Pinpoint the cell where the given text exists, returning its [X, Y] midpoint coordinate. 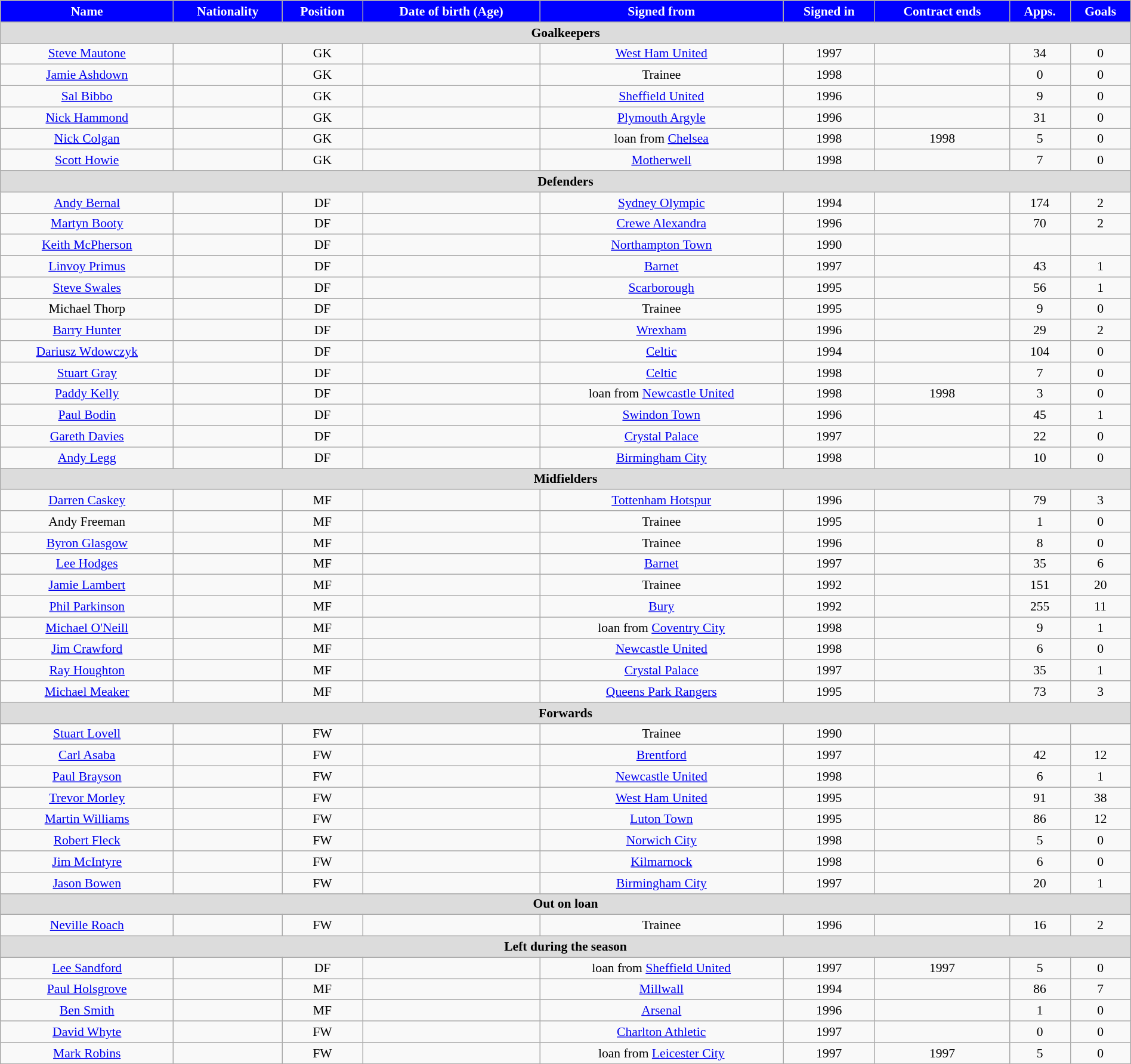
Sheffield United [662, 97]
29 [1040, 331]
Brentford [662, 755]
Position [323, 11]
Date of birth (Age) [451, 11]
Phil Parkinson [87, 607]
Dariusz Wdowczyk [87, 351]
Ray Houghton [87, 671]
Andy Freeman [87, 522]
Luton Town [662, 819]
174 [1040, 203]
Queens Park Rangers [662, 692]
Michael O'Neill [87, 628]
Scarborough [662, 288]
Barry Hunter [87, 331]
Andy Legg [87, 458]
Norwich City [662, 841]
loan from Newcastle United [662, 394]
Northampton Town [662, 245]
43 [1040, 267]
Scott Howie [87, 161]
Stuart Lovell [87, 734]
Crewe Alexandra [662, 224]
255 [1040, 607]
Goals [1100, 11]
Signed in [829, 11]
loan from Leicester City [662, 1053]
Carl Asaba [87, 755]
Kilmarnock [662, 862]
Paddy Kelly [87, 394]
Charlton Athletic [662, 1032]
David Whyte [87, 1032]
Linvoy Primus [87, 267]
loan from Sheffield United [662, 968]
42 [1040, 755]
38 [1100, 798]
Out on loan [565, 904]
loan from Chelsea [662, 139]
16 [1040, 926]
Stuart Gray [87, 373]
Neville Roach [87, 926]
Arsenal [662, 1011]
Lee Sandford [87, 968]
Sal Bibbo [87, 97]
Lee Hodges [87, 564]
91 [1040, 798]
Tottenham Hotspur [662, 501]
Michael Meaker [87, 692]
Wrexham [662, 331]
Ben Smith [87, 1011]
Paul Holsgrove [87, 989]
Jason Bowen [87, 883]
Keith McPherson [87, 245]
73 [1040, 692]
Left during the season [565, 947]
Martyn Booty [87, 224]
34 [1040, 54]
Michael Thorp [87, 309]
Darren Caskey [87, 501]
Nick Colgan [87, 139]
151 [1040, 585]
Mark Robins [87, 1053]
Paul Bodin [87, 415]
11 [1100, 607]
Defenders [565, 181]
Name [87, 11]
Andy Bernal [87, 203]
Jamie Ashdown [87, 75]
Nick Hammond [87, 118]
Byron Glasgow [87, 543]
10 [1040, 458]
Steve Swales [87, 288]
Sydney Olympic [662, 203]
Goalkeepers [565, 33]
Contract ends [942, 11]
Midfielders [565, 479]
Apps. [1040, 11]
loan from Coventry City [662, 628]
22 [1040, 437]
45 [1040, 415]
Millwall [662, 989]
8 [1040, 543]
Plymouth Argyle [662, 118]
104 [1040, 351]
Motherwell [662, 161]
79 [1040, 501]
Jim McIntyre [87, 862]
Nationality [228, 11]
Bury [662, 607]
Trevor Morley [87, 798]
Robert Fleck [87, 841]
31 [1040, 118]
Forwards [565, 713]
Martin Williams [87, 819]
70 [1040, 224]
Signed from [662, 11]
Gareth Davies [87, 437]
Paul Brayson [87, 777]
Jim Crawford [87, 649]
56 [1040, 288]
Steve Mautone [87, 54]
Swindon Town [662, 415]
Jamie Lambert [87, 585]
